Output the (X, Y) coordinate of the center of the cell containing the given text.  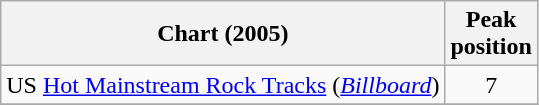
Chart (2005) (223, 34)
7 (491, 85)
Peakposition (491, 34)
US Hot Mainstream Rock Tracks (Billboard) (223, 85)
